Output the [X, Y] coordinate of the center of the cell containing the given text.  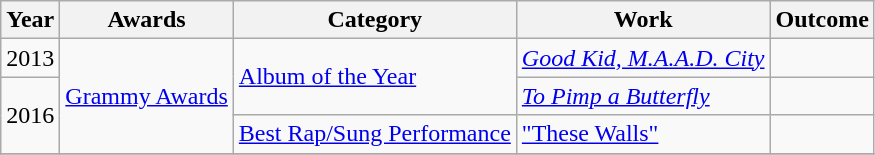
2016 [30, 115]
Outcome [822, 20]
Good Kid, M.A.A.D. City [643, 58]
Category [374, 20]
Album of the Year [374, 77]
Best Rap/Sung Performance [374, 134]
2013 [30, 58]
Work [643, 20]
Year [30, 20]
To Pimp a Butterfly [643, 96]
Grammy Awards [147, 96]
"These Walls" [643, 134]
Awards [147, 20]
